Output the [X, Y] coordinate of the center of the cell containing the given text.  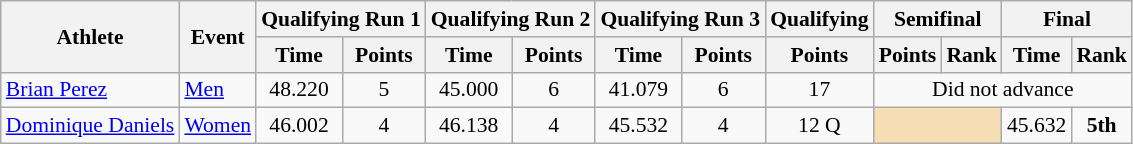
Qualifying Run 1 [341, 19]
Qualifying [819, 19]
5th [1102, 126]
Dominique Daniels [90, 126]
45.000 [469, 90]
Did not advance [1003, 90]
Final [1067, 19]
17 [819, 90]
Men [218, 90]
45.632 [1036, 126]
Semifinal [938, 19]
Athlete [90, 36]
Event [218, 36]
12 Q [819, 126]
48.220 [299, 90]
41.079 [638, 90]
Women [218, 126]
46.138 [469, 126]
Qualifying Run 2 [511, 19]
5 [384, 90]
45.532 [638, 126]
Qualifying Run 3 [680, 19]
Brian Perez [90, 90]
46.002 [299, 126]
